Return the [X, Y] coordinate for the center point of the cell that contains the specified text.  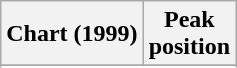
Peakposition [189, 34]
Chart (1999) [72, 34]
